Extract the (x, y) coordinate from the center of the cell holding the provided text.  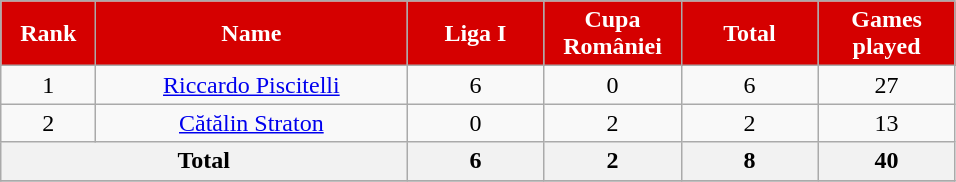
Cupa României (612, 34)
40 (886, 161)
8 (750, 161)
Liga I (476, 34)
Games played (886, 34)
Riccardo Piscitelli (252, 85)
27 (886, 85)
1 (48, 85)
Rank (48, 34)
13 (886, 123)
Name (252, 34)
Cătălin Straton (252, 123)
